Return the (X, Y) coordinate for the center point of the cell that contains the specified text.  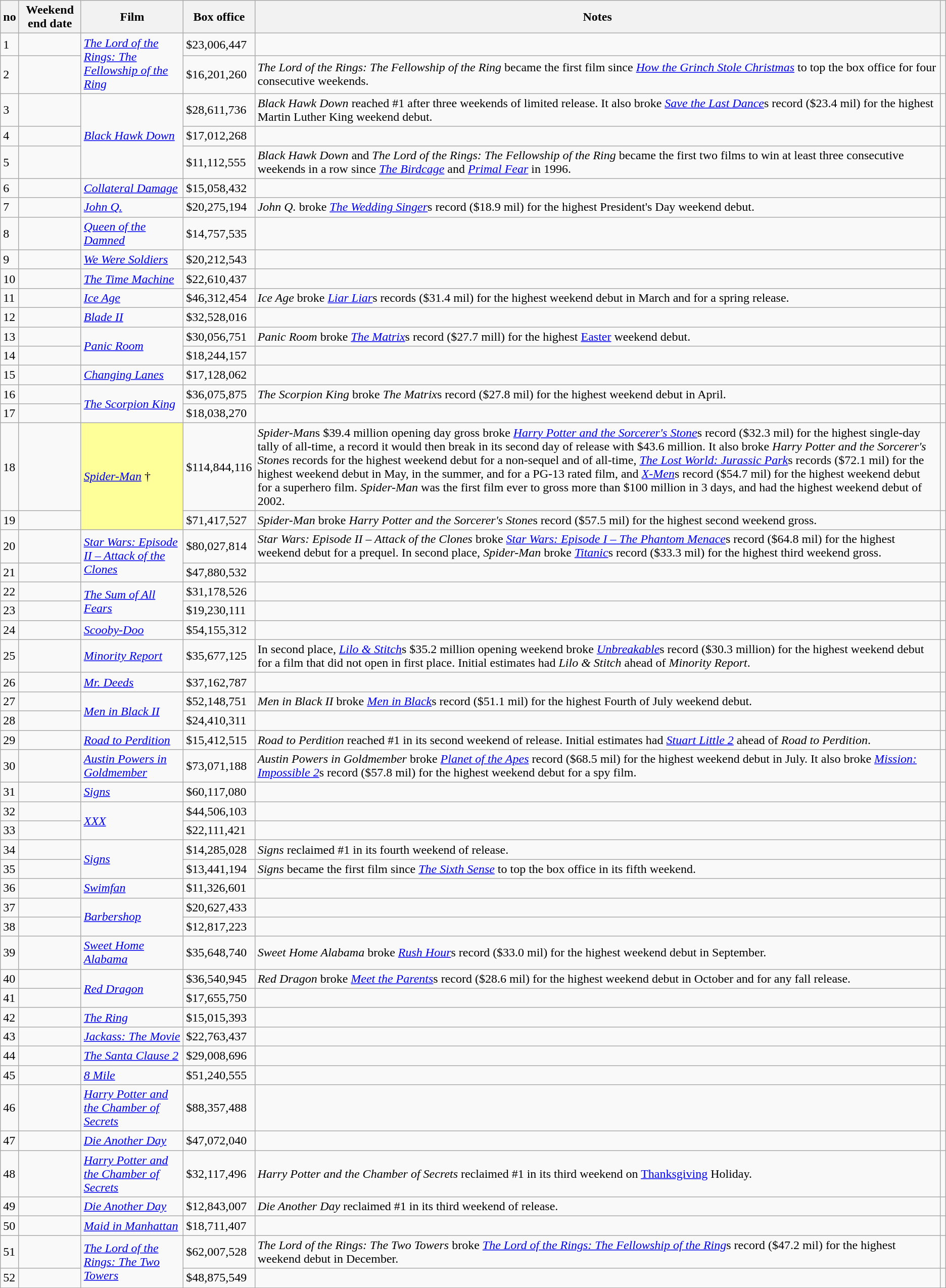
Scooby-Doo (132, 630)
16 (10, 394)
Road to Perdition reached #1 in its second weekend of release. Initial estimates had Stuart Little 2 ahead of Road to Perdition. (597, 740)
41 (10, 998)
The Scorpion King broke The Matrixs record ($27.8 mil) for the highest weekend debut in April. (597, 394)
8 Mile (132, 1075)
Star Wars: Episode II – Attack of the Clones (132, 556)
36 (10, 888)
44 (10, 1055)
$23,006,447 (219, 44)
5 (10, 162)
Changing Lanes (132, 375)
Box office (219, 17)
$73,071,188 (219, 766)
17 (10, 413)
$20,275,194 (219, 207)
$44,506,103 (219, 811)
$88,357,488 (219, 1108)
We Were Soldiers (132, 259)
$18,244,157 (219, 356)
$47,072,040 (219, 1141)
$15,412,515 (219, 740)
$48,875,549 (219, 1278)
39 (10, 952)
$36,075,875 (219, 394)
XXX (132, 821)
Die Another Day reclaimed #1 in its third weekend of release. (597, 1207)
$14,757,535 (219, 234)
35 (10, 869)
9 (10, 259)
Sweet Home Alabama (132, 952)
no (10, 17)
Men in Black II (132, 711)
21 (10, 572)
47 (10, 1141)
48 (10, 1174)
12 (10, 317)
$17,012,268 (219, 136)
23 (10, 611)
10 (10, 279)
Harry Potter and the Chamber of Secrets reclaimed #1 in its third weekend on Thanksgiving Holiday. (597, 1174)
$36,540,945 (219, 979)
Blade II (132, 317)
42 (10, 1017)
Red Dragon (132, 988)
Notes (597, 17)
$62,007,528 (219, 1252)
The Lord of the Rings: The Fellowship of the Ring (132, 64)
Black Hawk Down (132, 136)
$12,843,007 (219, 1207)
$60,117,080 (219, 792)
Maid in Manhattan (132, 1226)
$29,008,696 (219, 1055)
29 (10, 740)
$47,880,532 (219, 572)
Austin Powers in Goldmember (132, 766)
40 (10, 979)
19 (10, 520)
$71,417,527 (219, 520)
Panic Room (132, 346)
$12,817,223 (219, 927)
Film (132, 17)
Barbershop (132, 917)
18 (10, 467)
14 (10, 356)
$18,711,407 (219, 1226)
1 (10, 44)
The Sum of All Fears (132, 601)
43 (10, 1036)
15 (10, 375)
Signs reclaimed #1 in its fourth weekend of release. (597, 850)
49 (10, 1207)
$51,240,555 (219, 1075)
$30,056,751 (219, 336)
Swimfan (132, 888)
$16,201,260 (219, 75)
$17,128,062 (219, 375)
6 (10, 188)
$114,844,116 (219, 467)
22 (10, 591)
$22,763,437 (219, 1036)
Signs became the first film since The Sixth Sense to top the box office in its fifth weekend. (597, 869)
Mr. Deeds (132, 682)
The Santa Clause 2 (132, 1055)
The Time Machine (132, 279)
25 (10, 656)
The Scorpion King (132, 404)
8 (10, 234)
32 (10, 811)
52 (10, 1278)
$14,285,028 (219, 850)
33 (10, 831)
$52,148,751 (219, 701)
Collateral Damage (132, 188)
$54,155,312 (219, 630)
$20,212,543 (219, 259)
37 (10, 907)
$19,230,111 (219, 611)
$32,117,496 (219, 1174)
The Ring (132, 1017)
$22,610,437 (219, 279)
Red Dragon broke Meet the Parentss record ($28.6 mil) for the highest weekend debut in October and for any fall release. (597, 979)
$35,677,125 (219, 656)
31 (10, 792)
Spider-Man broke Harry Potter and the Sorcerer's Stones record ($57.5 mil) for the highest second weekend gross. (597, 520)
John Q. (132, 207)
Weekend end date (50, 17)
Panic Room broke The Matrixs record ($27.7 mill) for the highest Easter weekend debut. (597, 336)
Ice Age (132, 298)
4 (10, 136)
$32,528,016 (219, 317)
3 (10, 110)
$18,038,270 (219, 413)
30 (10, 766)
$28,611,736 (219, 110)
24 (10, 630)
38 (10, 927)
34 (10, 850)
13 (10, 336)
Sweet Home Alabama broke Rush Hours record ($33.0 mil) for the highest weekend debut in September. (597, 952)
$31,178,526 (219, 591)
$35,648,740 (219, 952)
Queen of the Damned (132, 234)
$37,162,787 (219, 682)
$20,627,433 (219, 907)
2 (10, 75)
Ice Age broke Liar Liars records ($31.4 mil) for the highest weekend debut in March and for a spring release. (597, 298)
Jackass: The Movie (132, 1036)
26 (10, 682)
Men in Black II broke Men in Blacks record ($51.1 mil) for the highest Fourth of July weekend debut. (597, 701)
$15,058,432 (219, 188)
$24,410,311 (219, 720)
Road to Perdition (132, 740)
Spider-Man † (132, 476)
$46,312,454 (219, 298)
45 (10, 1075)
28 (10, 720)
27 (10, 701)
$15,015,393 (219, 1017)
46 (10, 1108)
$80,027,814 (219, 546)
50 (10, 1226)
$11,112,555 (219, 162)
11 (10, 298)
$22,111,421 (219, 831)
Minority Report (132, 656)
$13,441,194 (219, 869)
John Q. broke The Wedding Singers record ($18.9 mil) for the highest President's Day weekend debut. (597, 207)
7 (10, 207)
51 (10, 1252)
20 (10, 546)
$11,326,601 (219, 888)
$17,655,750 (219, 998)
The Lord of the Rings: The Two Towers (132, 1262)
